From the cell containing the given text, extract its center point as [X, Y] coordinate. 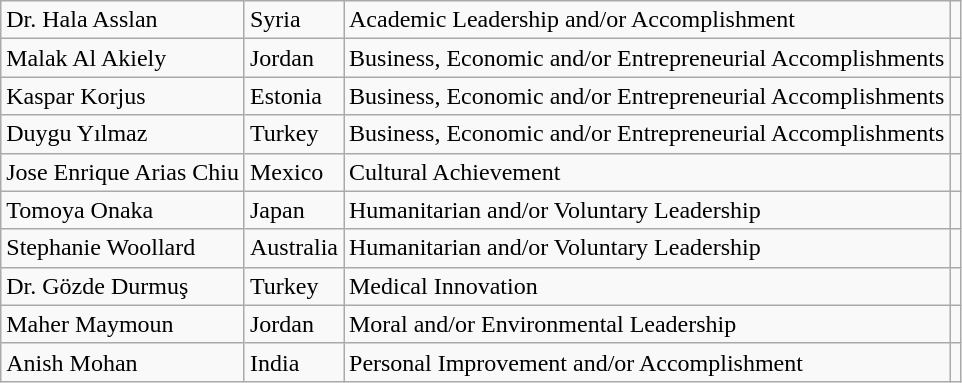
Cultural Achievement [647, 172]
Stephanie Woollard [123, 248]
Mexico [294, 172]
Tomoya Onaka [123, 210]
Academic Leadership and/or Accomplishment [647, 20]
Maher Maymoun [123, 324]
Australia [294, 248]
Anish Mohan [123, 362]
Syria [294, 20]
Personal Improvement and/or Accomplishment [647, 362]
Moral and/or Environmental Leadership [647, 324]
Japan [294, 210]
Kaspar Korjus [123, 96]
Medical Innovation [647, 286]
India [294, 362]
Jose Enrique Arias Chiu [123, 172]
Dr. Gözde Durmuş [123, 286]
Estonia [294, 96]
Duygu Yılmaz [123, 134]
Dr. Hala Asslan [123, 20]
Malak Al Akiely [123, 58]
